For the text-containing cell, return its midpoint in (x, y) coordinate format. 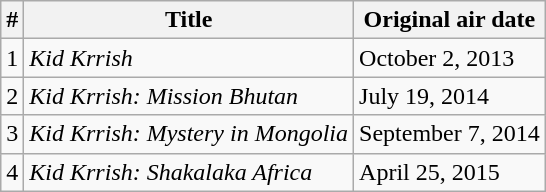
Kid Krrish (189, 58)
Kid Krrish: Mystery in Mongolia (189, 134)
# (12, 20)
3 (12, 134)
Kid Krrish: Shakalaka Africa (189, 172)
April 25, 2015 (450, 172)
4 (12, 172)
Title (189, 20)
Kid Krrish: Mission Bhutan (189, 96)
July 19, 2014 (450, 96)
October 2, 2013 (450, 58)
2 (12, 96)
Original air date (450, 20)
September 7, 2014 (450, 134)
1 (12, 58)
